Scan for the cell matching the given text and deliver its [x, y] coordinate at center. 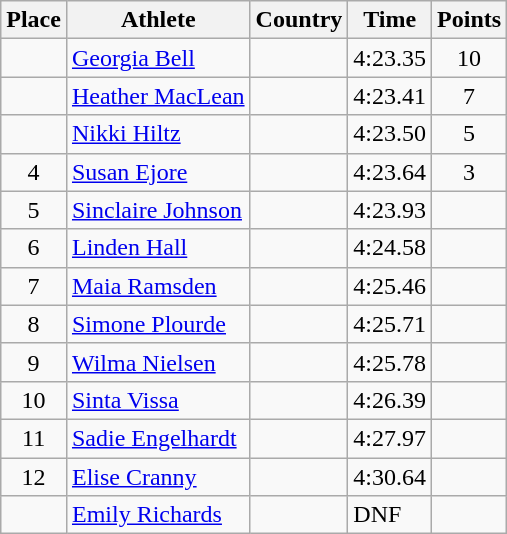
Emily Richards [158, 515]
8 [34, 324]
9 [34, 362]
Time [390, 20]
Sadie Engelhardt [158, 438]
11 [34, 438]
12 [34, 477]
Susan Ejore [158, 172]
Nikki Hiltz [158, 134]
Wilma Nielsen [158, 362]
4:25.78 [390, 362]
4:23.93 [390, 210]
4:23.41 [390, 96]
DNF [390, 515]
Georgia Bell [158, 58]
Heather MacLean [158, 96]
4:23.64 [390, 172]
Linden Hall [158, 248]
4:25.46 [390, 286]
Sinclaire Johnson [158, 210]
6 [34, 248]
4 [34, 172]
4:24.58 [390, 248]
4:23.35 [390, 58]
Simone Plourde [158, 324]
Elise Cranny [158, 477]
4:30.64 [390, 477]
Maia Ramsden [158, 286]
4:25.71 [390, 324]
3 [470, 172]
Points [470, 20]
Country [299, 20]
Athlete [158, 20]
4:26.39 [390, 400]
Sinta Vissa [158, 400]
Place [34, 20]
4:23.50 [390, 134]
4:27.97 [390, 438]
